Provide the [x, y] coordinate of the cell's center where the given text is located.  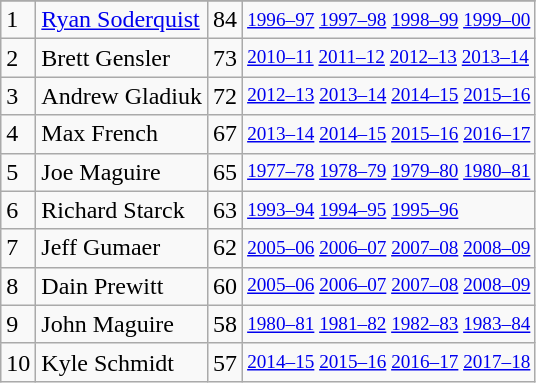
7 [18, 248]
3 [18, 96]
2010–11 2011–12 2012–13 2013–14 [389, 58]
67 [226, 134]
Ryan Soderquist [122, 20]
Kyle Schmidt [122, 362]
Joe Maguire [122, 172]
Max French [122, 134]
1993–94 1994–95 1995–96 [389, 210]
5 [18, 172]
72 [226, 96]
1980–81 1981–82 1982–83 1983–84 [389, 324]
Richard Starck [122, 210]
58 [226, 324]
84 [226, 20]
10 [18, 362]
Dain Prewitt [122, 286]
1 [18, 20]
2014–15 2015–16 2016–17 2017–18 [389, 362]
9 [18, 324]
2 [18, 58]
John Maguire [122, 324]
2013–14 2014–15 2015–16 2016–17 [389, 134]
60 [226, 286]
2012–13 2013–14 2014–15 2015–16 [389, 96]
62 [226, 248]
Brett Gensler [122, 58]
6 [18, 210]
Jeff Gumaer [122, 248]
Andrew Gladiuk [122, 96]
1977–78 1978–79 1979–80 1980–81 [389, 172]
4 [18, 134]
63 [226, 210]
1996–97 1997–98 1998–99 1999–00 [389, 20]
57 [226, 362]
8 [18, 286]
65 [226, 172]
73 [226, 58]
